Return the (X, Y) coordinate for the center point of the cell that contains the specified text.  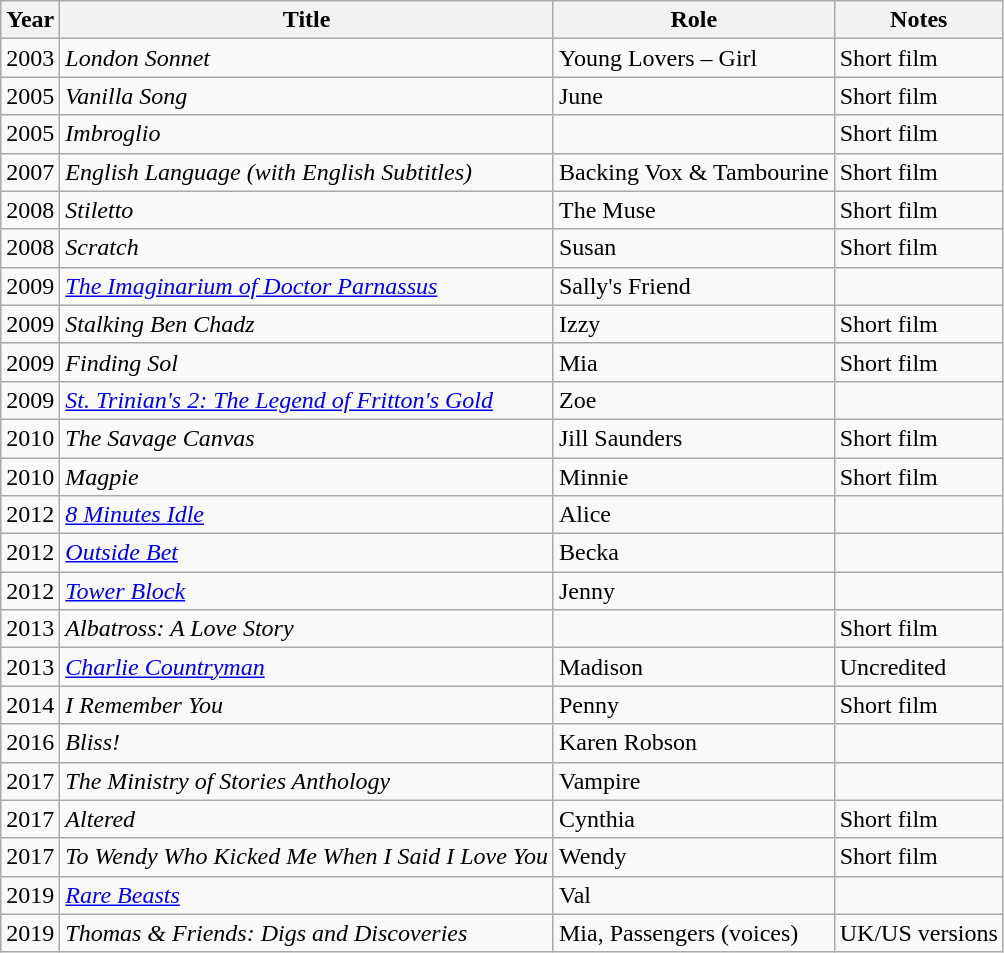
Charlie Countryman (307, 667)
Uncredited (918, 667)
London Sonnet (307, 58)
Backing Vox & Tambourine (694, 172)
The Savage Canvas (307, 438)
Rare Beasts (307, 895)
Zoe (694, 400)
Karen Robson (694, 743)
Alice (694, 515)
2016 (30, 743)
Penny (694, 705)
To Wendy Who Kicked Me When I Said I Love You (307, 857)
UK/US versions (918, 933)
Outside Bet (307, 553)
Becka (694, 553)
Madison (694, 667)
I Remember You (307, 705)
2007 (30, 172)
Vanilla Song (307, 96)
Izzy (694, 324)
Tower Block (307, 591)
Role (694, 20)
Title (307, 20)
The Imaginarium of Doctor Parnassus (307, 286)
Vampire (694, 781)
June (694, 96)
Stiletto (307, 210)
Cynthia (694, 819)
Thomas & Friends: Digs and Discoveries (307, 933)
Albatross: A Love Story (307, 629)
Sally's Friend (694, 286)
The Ministry of Stories Anthology (307, 781)
Notes (918, 20)
Stalking Ben Chadz (307, 324)
Young Lovers – Girl (694, 58)
Wendy (694, 857)
Altered (307, 819)
Val (694, 895)
St. Trinian's 2: The Legend of Fritton's Gold (307, 400)
Mia (694, 362)
English Language (with English Subtitles) (307, 172)
Finding Sol (307, 362)
Susan (694, 248)
Jill Saunders (694, 438)
Bliss! (307, 743)
The Muse (694, 210)
Year (30, 20)
Scratch (307, 248)
2014 (30, 705)
8 Minutes Idle (307, 515)
Minnie (694, 477)
Jenny (694, 591)
2003 (30, 58)
Mia, Passengers (voices) (694, 933)
Imbroglio (307, 134)
Magpie (307, 477)
